Output the [x, y] coordinate of the center of the cell containing the given text.  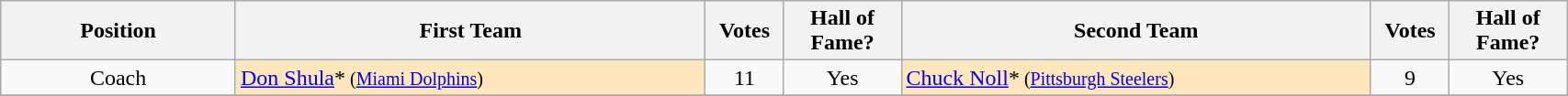
Coach [118, 78]
Chuck Noll* (Pittsburgh Steelers) [1135, 78]
Second Team [1135, 31]
Don Shula* (Miami Dolphins) [470, 78]
Position [118, 31]
11 [744, 78]
First Team [470, 31]
9 [1409, 78]
